Capture the cell that displays the provided text and extract its [X, Y] central coordinate. 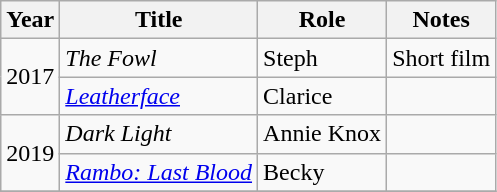
Short film [442, 58]
Year [30, 20]
Title [159, 20]
Rambo: Last Blood [159, 172]
2019 [30, 153]
Steph [322, 58]
The Fowl [159, 58]
Annie Knox [322, 134]
Leatherface [159, 96]
Role [322, 20]
Clarice [322, 96]
Becky [322, 172]
2017 [30, 77]
Dark Light [159, 134]
Notes [442, 20]
